Scan for the cell matching the given text and deliver its (x, y) coordinate at center. 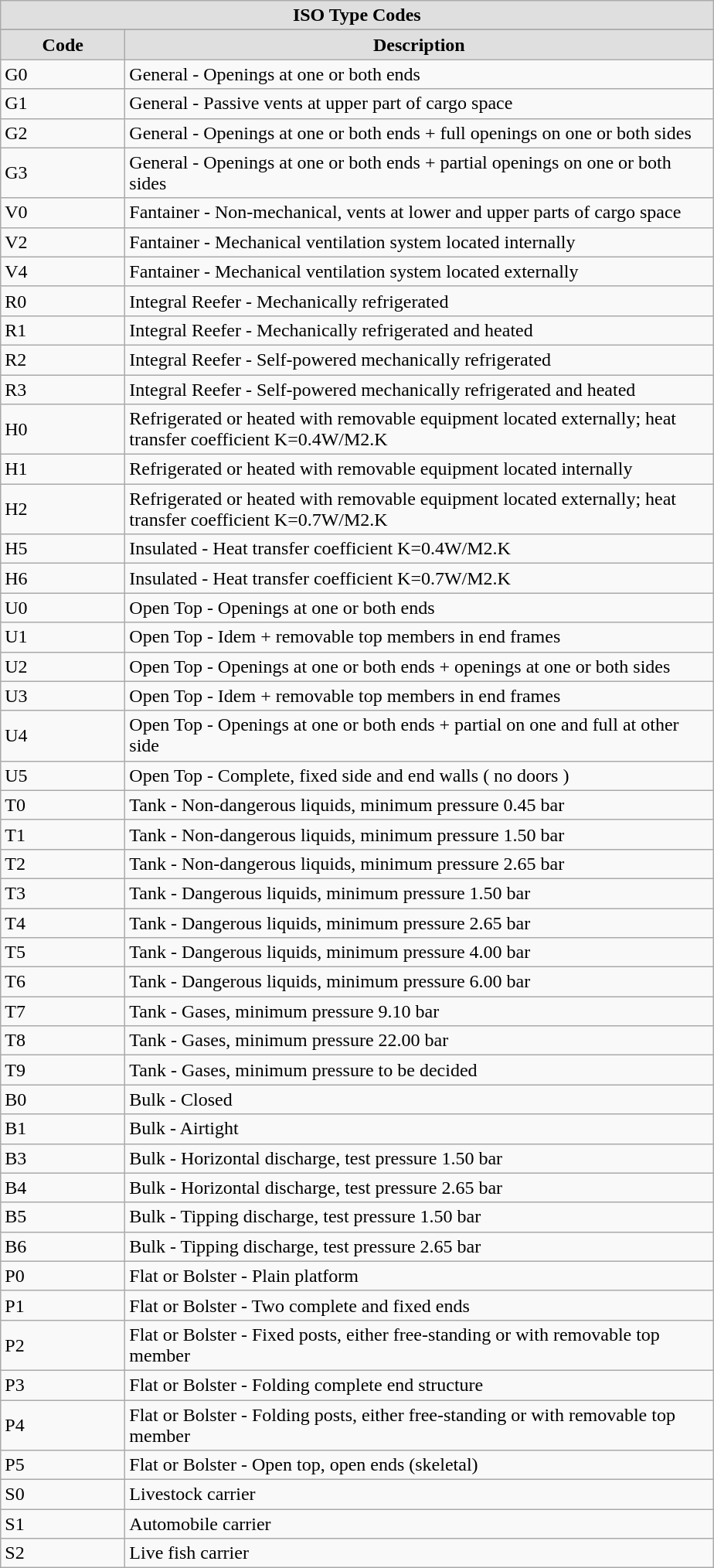
R0 (63, 301)
P5 (63, 1465)
Bulk - Airtight (419, 1129)
Live fish carrier (419, 1553)
G2 (63, 133)
Flat or Bolster - Fixed posts, either free-standing or with removable top member (419, 1345)
B1 (63, 1129)
U1 (63, 637)
Fantainer - Mechanical ventilation system located internally (419, 242)
Open Top - Openings at one or both ends + partial on one and full at other side (419, 736)
Bulk - Closed (419, 1099)
Tank - Dangerous liquids, minimum pressure 6.00 bar (419, 982)
V0 (63, 213)
T1 (63, 834)
Tank - Non-dangerous liquids, minimum pressure 0.45 bar (419, 805)
G1 (63, 104)
B0 (63, 1099)
Integral Reefer - Self-powered mechanically refrigerated and heated (419, 389)
Bulk - Horizontal discharge, test pressure 2.65 bar (419, 1188)
P1 (63, 1305)
Tank - Gases, minimum pressure 22.00 bar (419, 1041)
Bulk - Tipping discharge, test pressure 1.50 bar (419, 1217)
Bulk - Horizontal discharge, test pressure 1.50 bar (419, 1158)
Code (63, 45)
Insulated - Heat transfer coefficient K=0.7W/M2.K (419, 578)
S1 (63, 1524)
R3 (63, 389)
Flat or Bolster - Two complete and fixed ends (419, 1305)
U4 (63, 736)
B3 (63, 1158)
T0 (63, 805)
U5 (63, 775)
Integral Reefer - Self-powered mechanically refrigerated (419, 360)
Tank - Gases, minimum pressure to be decided (419, 1070)
S2 (63, 1553)
T7 (63, 1011)
V4 (63, 271)
Open Top - Openings at one or both ends (419, 608)
H6 (63, 578)
Bulk - Tipping discharge, test pressure 2.65 bar (419, 1246)
Tank - Gases, minimum pressure 9.10 bar (419, 1011)
P0 (63, 1276)
H1 (63, 469)
G0 (63, 74)
P3 (63, 1385)
General - Openings at one or both ends + partial openings on one or both sides (419, 173)
Flat or Bolster - Open top, open ends (skeletal) (419, 1465)
T2 (63, 864)
B4 (63, 1188)
Tank - Non-dangerous liquids, minimum pressure 2.65 bar (419, 864)
P2 (63, 1345)
H2 (63, 509)
H5 (63, 549)
V2 (63, 242)
P4 (63, 1424)
Refrigerated or heated with removable equipment located externally; heat transfer coefficient K=0.4W/M2.K (419, 430)
Refrigerated or heated with removable equipment located internally (419, 469)
Tank - Non-dangerous liquids, minimum pressure 1.50 bar (419, 834)
U2 (63, 666)
G3 (63, 173)
Open Top - Complete, fixed side and end walls ( no doors ) (419, 775)
H0 (63, 430)
Fantainer - Non-mechanical, vents at lower and upper parts of cargo space (419, 213)
Tank - Dangerous liquids, minimum pressure 2.65 bar (419, 922)
Integral Reefer - Mechanically refrigerated (419, 301)
General - Passive vents at upper part of cargo space (419, 104)
T8 (63, 1041)
R2 (63, 360)
T4 (63, 922)
Insulated - Heat transfer coefficient K=0.4W/M2.K (419, 549)
T3 (63, 893)
Description (419, 45)
S0 (63, 1495)
Refrigerated or heated with removable equipment located externally; heat transfer coefficient K=0.7W/M2.K (419, 509)
Automobile carrier (419, 1524)
Livestock carrier (419, 1495)
T9 (63, 1070)
Open Top - Openings at one or both ends + openings at one or both sides (419, 666)
Integral Reefer - Mechanically refrigerated and heated (419, 330)
Flat or Bolster - Plain platform (419, 1276)
T6 (63, 982)
T5 (63, 953)
R1 (63, 330)
B6 (63, 1246)
Fantainer - Mechanical ventilation system located externally (419, 271)
U0 (63, 608)
B5 (63, 1217)
Flat or Bolster - Folding posts, either free-standing or with removable top member (419, 1424)
Tank - Dangerous liquids, minimum pressure 1.50 bar (419, 893)
Flat or Bolster - Folding complete end structure (419, 1385)
General - Openings at one or both ends + full openings on one or both sides (419, 133)
General - Openings at one or both ends (419, 74)
U3 (63, 696)
Tank - Dangerous liquids, minimum pressure 4.00 bar (419, 953)
ISO Type Codes (357, 15)
